Locate the cell with the specified text and output its (x, y) center coordinate. 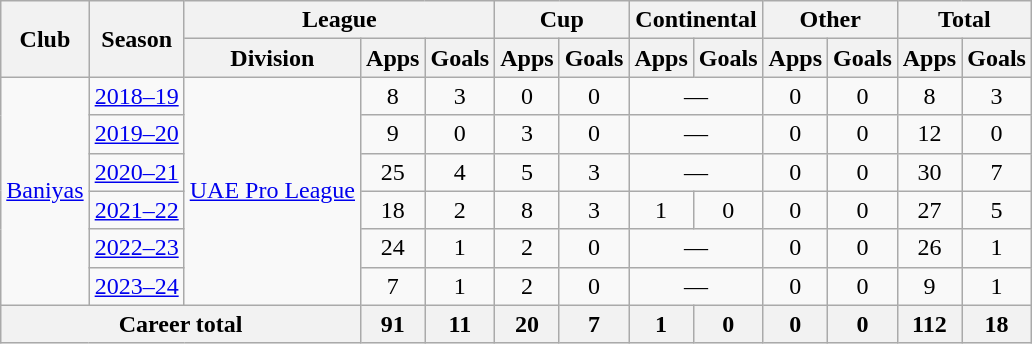
26 (929, 248)
2018–19 (136, 96)
2022–23 (136, 248)
20 (527, 324)
112 (929, 324)
Cup (562, 20)
24 (393, 248)
League (340, 20)
Continental (696, 20)
11 (460, 324)
Other (830, 20)
2020–21 (136, 172)
4 (460, 172)
UAE Pro League (272, 191)
2023–24 (136, 286)
27 (929, 210)
Baniyas (45, 191)
2019–20 (136, 134)
Career total (181, 324)
Club (45, 39)
2021–22 (136, 210)
12 (929, 134)
25 (393, 172)
Season (136, 39)
30 (929, 172)
91 (393, 324)
Total (964, 20)
Division (272, 58)
